Locate the cell with the specified text and output its [X, Y] center coordinate. 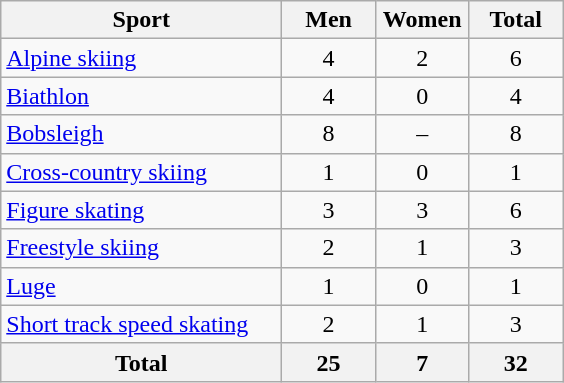
7 [422, 362]
Cross-country skiing [142, 172]
Biathlon [142, 96]
Freestyle skiing [142, 248]
Short track speed skating [142, 324]
– [422, 134]
Luge [142, 286]
25 [329, 362]
Men [329, 20]
Alpine skiing [142, 58]
Sport [142, 20]
32 [516, 362]
Bobsleigh [142, 134]
Women [422, 20]
Figure skating [142, 210]
